Return [x, y] of the center of cell containing provided text 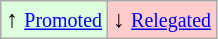
↑ Promoted [54, 20]
↓ Relegated [162, 20]
